Identify which cell holds the provided text, then report its [x, y] central coordinate. 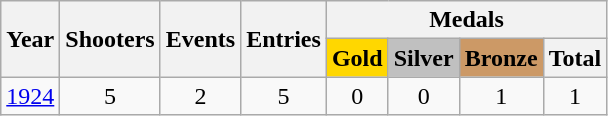
2 [200, 96]
Silver [424, 58]
Total [575, 58]
Year [30, 39]
Shooters [110, 39]
Medals [466, 20]
Entries [284, 39]
1924 [30, 96]
Events [200, 39]
Gold [357, 58]
Bronze [501, 58]
